Identify which cell holds the provided text, then report its [x, y] central coordinate. 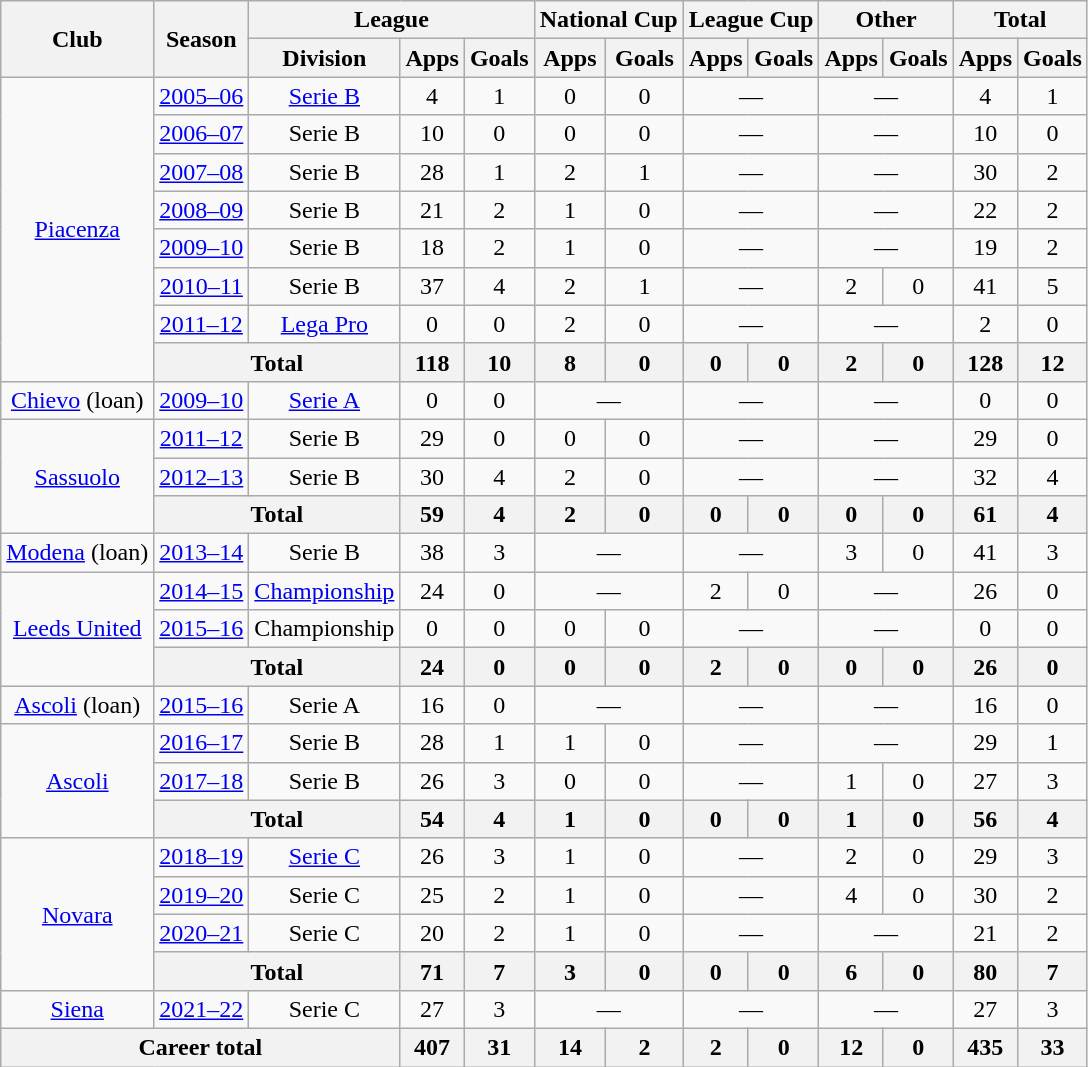
435 [985, 1047]
2006–07 [202, 134]
Division [324, 58]
71 [432, 971]
2010–11 [202, 286]
61 [985, 515]
Novara [78, 914]
Club [78, 39]
18 [432, 248]
56 [985, 819]
2005–06 [202, 96]
Other [886, 20]
2016–17 [202, 743]
2014–15 [202, 591]
Piacenza [78, 229]
2019–20 [202, 895]
80 [985, 971]
19 [985, 248]
2017–18 [202, 781]
14 [570, 1047]
Career total [200, 1047]
20 [432, 933]
5 [1053, 286]
22 [985, 210]
25 [432, 895]
33 [1053, 1047]
2020–21 [202, 933]
Sassuolo [78, 476]
League Cup [751, 20]
2008–09 [202, 210]
54 [432, 819]
Modena (loan) [78, 553]
6 [851, 971]
National Cup [608, 20]
League [392, 20]
31 [499, 1047]
38 [432, 553]
8 [570, 362]
407 [432, 1047]
Leeds United [78, 629]
118 [432, 362]
59 [432, 515]
2012–13 [202, 477]
128 [985, 362]
Lega Pro [324, 324]
2018–19 [202, 857]
Season [202, 39]
2013–14 [202, 553]
Ascoli [78, 781]
37 [432, 286]
2021–22 [202, 1009]
Ascoli (loan) [78, 705]
2007–08 [202, 172]
32 [985, 477]
Chievo (loan) [78, 400]
Siena [78, 1009]
